Pinpoint the cell where the given text exists, returning its [x, y] midpoint coordinate. 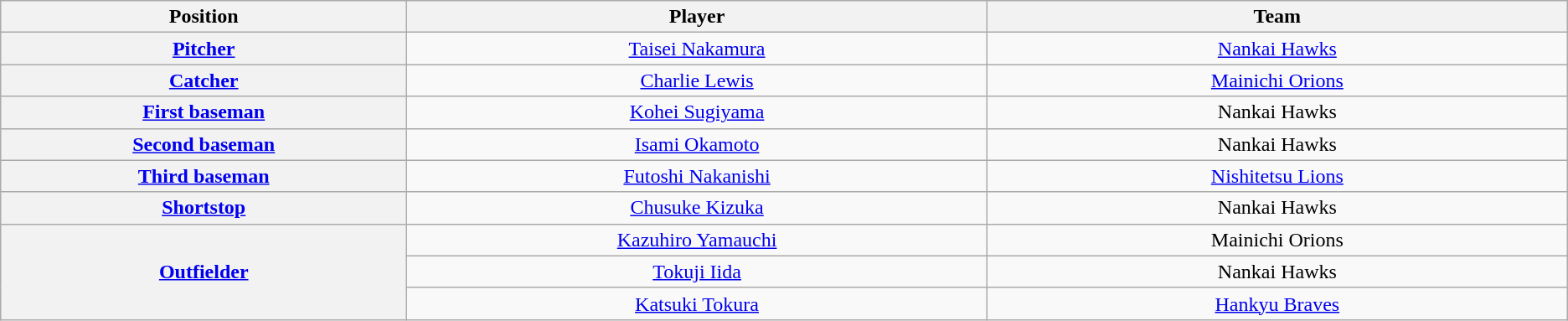
Player [697, 17]
Taisei Nakamura [697, 49]
Charlie Lewis [697, 80]
Nishitetsu Lions [1277, 176]
Tokuji Iida [697, 272]
Position [204, 17]
Outfielder [204, 272]
Chusuke Kizuka [697, 208]
Pitcher [204, 49]
Kohei Sugiyama [697, 112]
Third baseman [204, 176]
Hankyu Braves [1277, 303]
First baseman [204, 112]
Katsuki Tokura [697, 303]
Shortstop [204, 208]
Second baseman [204, 144]
Team [1277, 17]
Isami Okamoto [697, 144]
Kazuhiro Yamauchi [697, 240]
Futoshi Nakanishi [697, 176]
Catcher [204, 80]
